Capture the cell that displays the provided text and extract its [x, y] central coordinate. 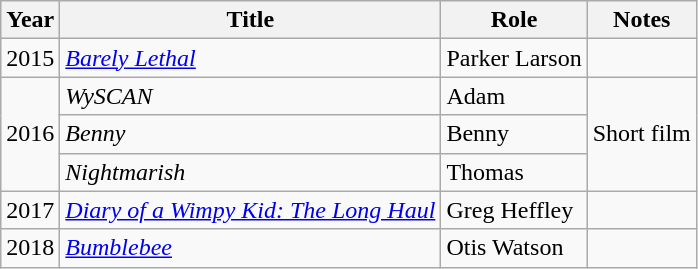
Short film [642, 134]
Notes [642, 20]
Thomas [514, 172]
2015 [30, 58]
Parker Larson [514, 58]
Barely Lethal [250, 58]
Greg Heffley [514, 210]
2016 [30, 134]
2017 [30, 210]
Role [514, 20]
Otis Watson [514, 248]
Nightmarish [250, 172]
2018 [30, 248]
WySCAN [250, 96]
Year [30, 20]
Diary of a Wimpy Kid: The Long Haul [250, 210]
Title [250, 20]
Adam [514, 96]
Bumblebee [250, 248]
